Pinpoint the cell where the given text exists, returning its (x, y) midpoint coordinate. 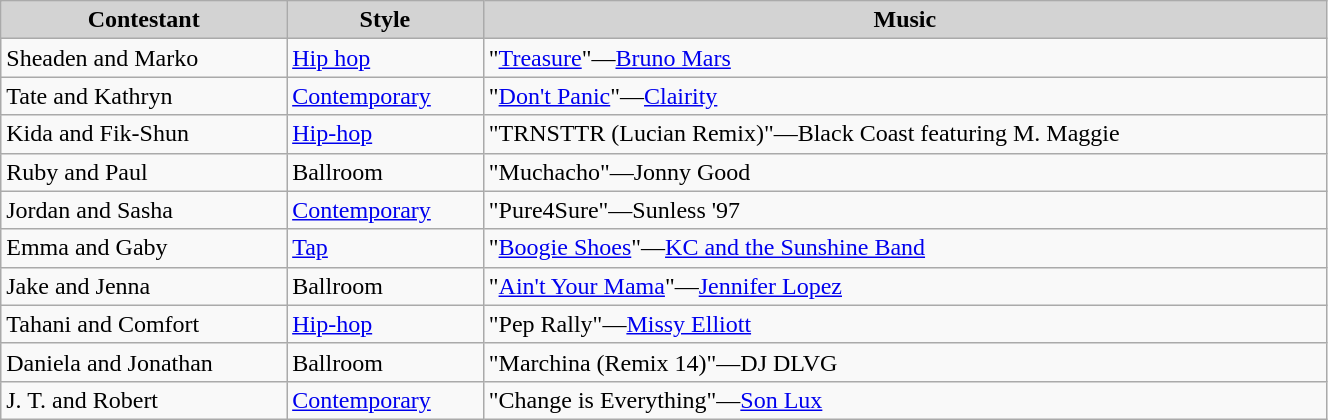
Emma and Gaby (144, 248)
"Ain't Your Mama"—Jennifer Lopez (904, 286)
"Pure4Sure"—Sunless '97 (904, 210)
Ruby and Paul (144, 172)
"TRNSTTR (Lucian Remix)"—Black Coast featuring M. Maggie (904, 134)
Kida and Fik-Shun (144, 134)
"Marchina (Remix 14)"—DJ DLVG (904, 362)
"Boogie Shoes"—KC and the Sunshine Band (904, 248)
J. T. and Robert (144, 400)
Tap (386, 248)
Tate and Kathryn (144, 96)
Jake and Jenna (144, 286)
Contestant (144, 20)
"Change is Everything"—Son Lux (904, 400)
Sheaden and Marko (144, 58)
"Muchacho"—Jonny Good (904, 172)
Hip hop (386, 58)
Music (904, 20)
"Treasure"—Bruno Mars (904, 58)
Style (386, 20)
"Pep Rally"—Missy Elliott (904, 324)
"Don't Panic"—Clairity (904, 96)
Daniela and Jonathan (144, 362)
Jordan and Sasha (144, 210)
Tahani and Comfort (144, 324)
